Identify which cell holds the provided text, then report its [X, Y] central coordinate. 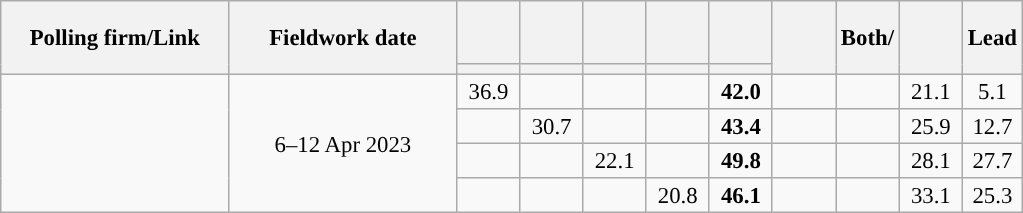
36.9 [488, 92]
43.4 [740, 126]
6–12 Apr 2023 [343, 144]
Polling firm/Link [115, 38]
27.7 [992, 162]
12.7 [992, 126]
25.9 [930, 126]
Lead [992, 38]
Fieldwork date [343, 38]
42.0 [740, 92]
33.1 [930, 196]
21.1 [930, 92]
30.7 [552, 126]
25.3 [992, 196]
46.1 [740, 196]
22.1 [614, 162]
Both/ [868, 38]
20.8 [678, 196]
28.1 [930, 162]
49.8 [740, 162]
5.1 [992, 92]
